From the cell containing the given text, extract its center point as [x, y] coordinate. 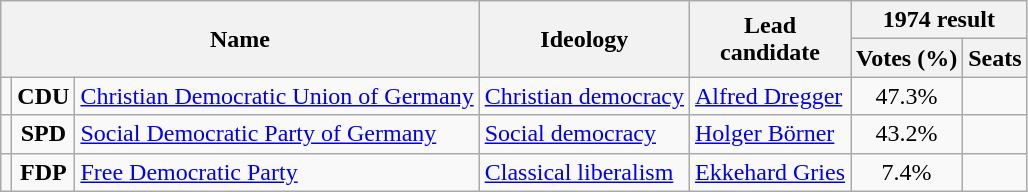
Social democracy [584, 134]
Social Democratic Party of Germany [277, 134]
Holger Börner [770, 134]
Alfred Dregger [770, 96]
Ideology [584, 39]
7.4% [907, 172]
Votes (%) [907, 58]
Leadcandidate [770, 39]
1974 result [940, 20]
SPD [44, 134]
Ekkehard Gries [770, 172]
Name [240, 39]
43.2% [907, 134]
Christian democracy [584, 96]
47.3% [907, 96]
Classical liberalism [584, 172]
Seats [995, 58]
Free Democratic Party [277, 172]
Christian Democratic Union of Germany [277, 96]
CDU [44, 96]
FDP [44, 172]
